Locate the cell with the specified text and output its (X, Y) center coordinate. 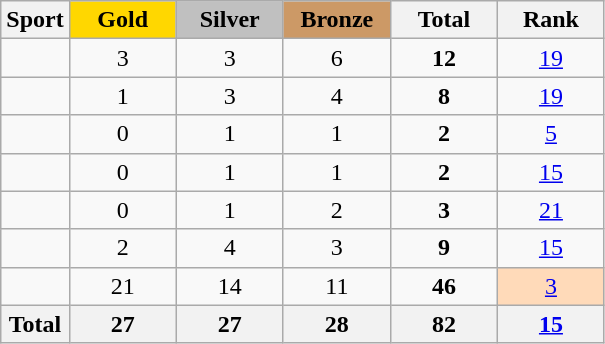
46 (444, 286)
Rank (550, 20)
14 (230, 286)
Silver (230, 20)
11 (336, 286)
8 (444, 96)
Sport (35, 20)
82 (444, 324)
28 (336, 324)
Gold (122, 20)
5 (550, 134)
Bronze (336, 20)
6 (336, 58)
9 (444, 248)
12 (444, 58)
